Identify which cell holds the provided text, then report its [x, y] central coordinate. 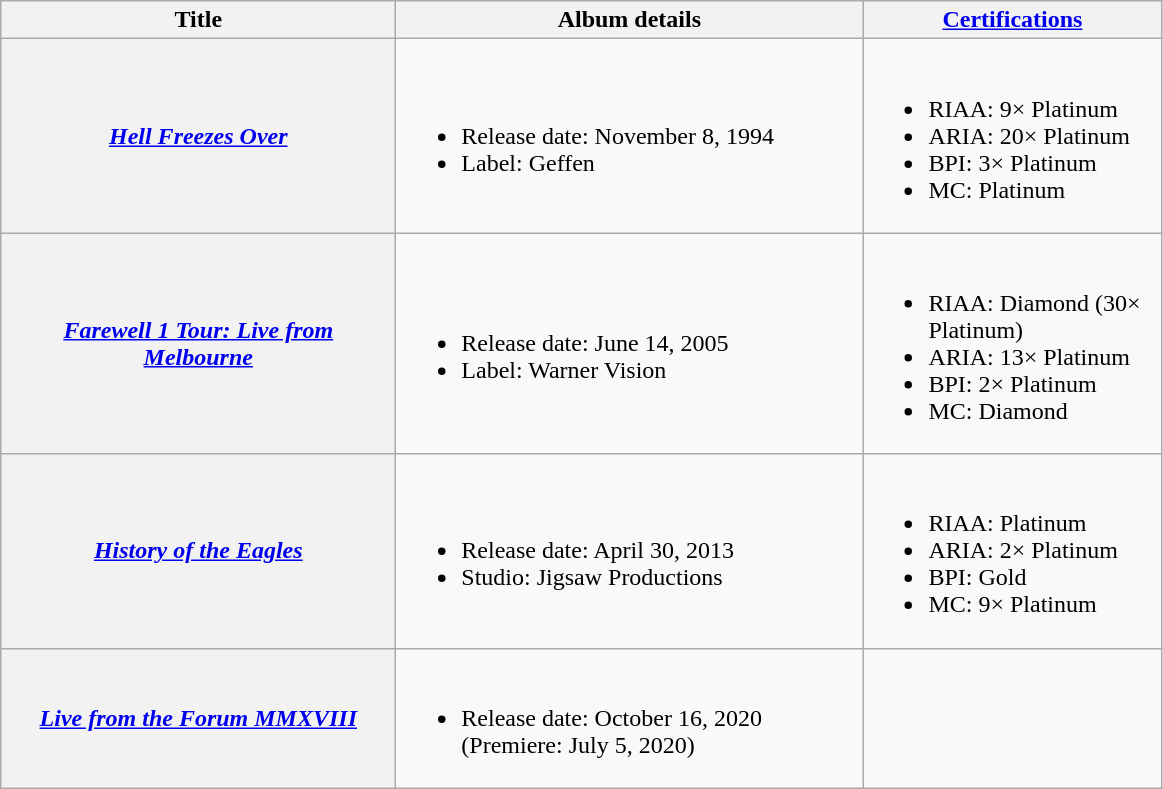
Farewell 1 Tour: Live from Melbourne [198, 344]
Release date: April 30, 2013Studio: Jigsaw Productions [630, 551]
Release date: October 16, 2020 (Premiere: July 5, 2020) [630, 718]
Album details [630, 20]
Live from the Forum MMXVIII [198, 718]
RIAA: PlatinumARIA: 2× PlatinumBPI: GoldMC: 9× Platinum [1012, 551]
History of the Eagles [198, 551]
RIAA: 9× PlatinumARIA: 20× PlatinumBPI: 3× PlatinumMC: Platinum [1012, 136]
Release date: November 8, 1994Label: Geffen [630, 136]
Title [198, 20]
Hell Freezes Over [198, 136]
Release date: June 14, 2005Label: Warner Vision [630, 344]
Certifications [1012, 20]
RIAA: Diamond (30× Platinum)ARIA: 13× PlatinumBPI: 2× PlatinumMC: Diamond [1012, 344]
